For the text-containing cell, return its midpoint in [x, y] coordinate format. 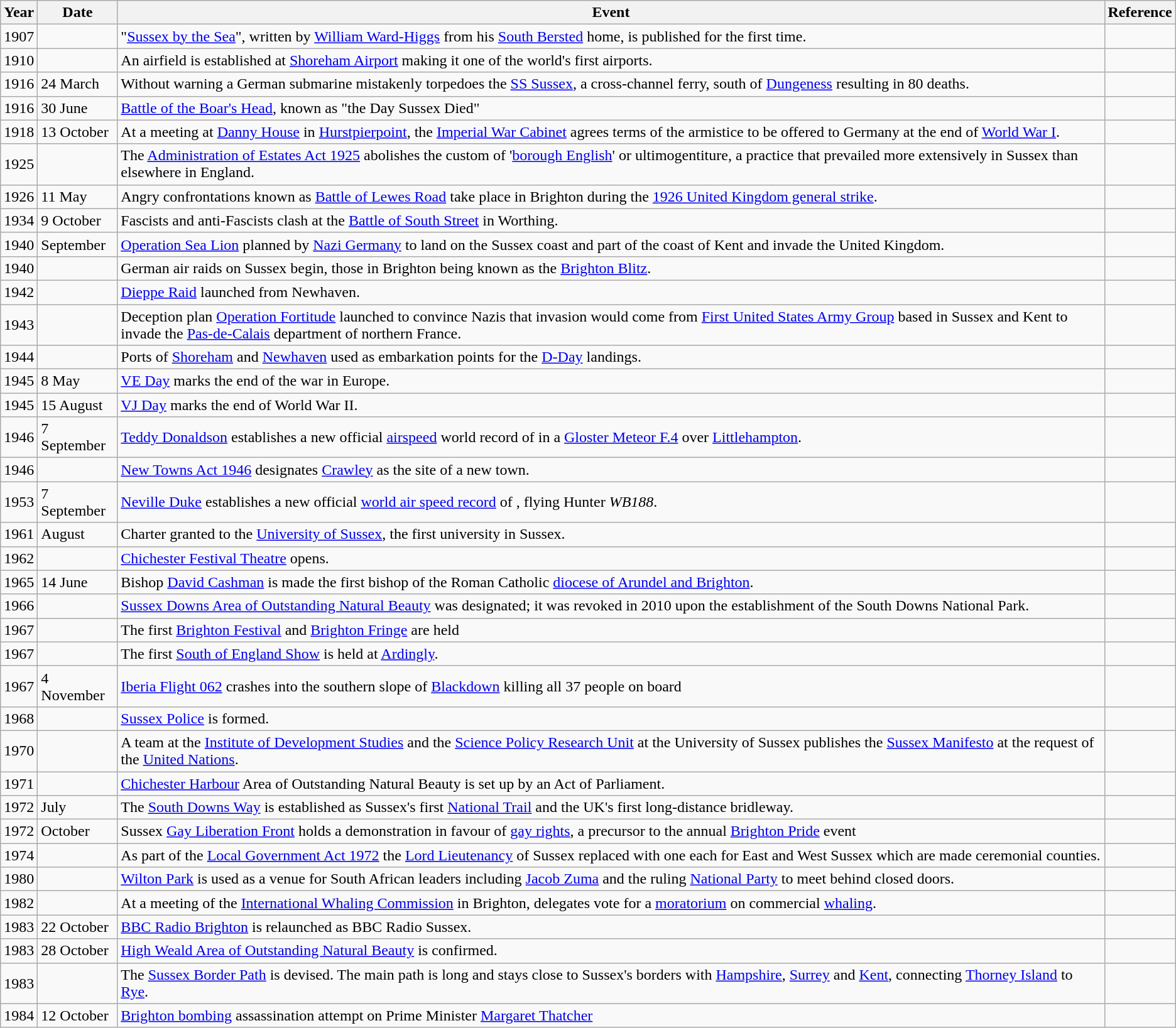
1942 [19, 292]
Neville Duke establishes a new official world air speed record of , flying Hunter WB188. [611, 502]
1971 [19, 783]
28 October [78, 951]
13 October [78, 132]
VJ Day marks the end of World War II. [611, 405]
22 October [78, 927]
1910 [19, 60]
1965 [19, 582]
1925 [19, 165]
1980 [19, 879]
The first South of England Show is held at Ardingly. [611, 654]
Without warning a German submarine mistakenly torpedoes the SS Sussex, a cross-channel ferry, south of Dungeness resulting in 80 deaths. [611, 84]
1968 [19, 718]
The South Downs Way is established as Sussex's first National Trail and the UK's first long-distance bridleway. [611, 808]
1943 [19, 324]
Year [19, 13]
1918 [19, 132]
An airfield is established at Shoreham Airport making it one of the world's first airports. [611, 60]
12 October [78, 1015]
9 October [78, 220]
1982 [19, 903]
July [78, 808]
15 August [78, 405]
VE Day marks the end of the war in Europe. [611, 381]
14 June [78, 582]
High Weald Area of Outstanding Natural Beauty is confirmed. [611, 951]
Iberia Flight 062 crashes into the southern slope of Blackdown killing all 37 people on board [611, 686]
Chichester Harbour Area of Outstanding Natural Beauty is set up by an Act of Parliament. [611, 783]
New Towns Act 1946 designates Crawley as the site of a new town. [611, 470]
4 November [78, 686]
Angry confrontations known as Battle of Lewes Road take place in Brighton during the 1926 United Kingdom general strike. [611, 197]
"Sussex by the Sea", written by William Ward-Higgs from his South Bersted home, is published for the first time. [611, 36]
1934 [19, 220]
Dieppe Raid launched from Newhaven. [611, 292]
At a meeting of the International Whaling Commission in Brighton, delegates vote for a moratorium on commercial whaling. [611, 903]
1907 [19, 36]
BBC Radio Brighton is relaunched as BBC Radio Sussex. [611, 927]
30 June [78, 108]
Sussex Police is formed. [611, 718]
1944 [19, 357]
German air raids on Sussex begin, those in Brighton being known as the Brighton Blitz. [611, 268]
Sussex Downs Area of Outstanding Natural Beauty was designated; it was revoked in 2010 upon the establishment of the South Downs National Park. [611, 606]
October [78, 831]
August [78, 534]
1974 [19, 855]
Wilton Park is used as a venue for South African leaders including Jacob Zuma and the ruling National Party to meet behind closed doors. [611, 879]
8 May [78, 381]
1953 [19, 502]
11 May [78, 197]
Charter granted to the University of Sussex, the first university in Sussex. [611, 534]
September [78, 244]
Date [78, 13]
Reference [1140, 13]
Event [611, 13]
1962 [19, 558]
Fascists and anti-Fascists clash at the Battle of South Street in Worthing. [611, 220]
Sussex Gay Liberation Front holds a demonstration in favour of gay rights, a precursor to the annual Brighton Pride event [611, 831]
24 March [78, 84]
1966 [19, 606]
The first Brighton Festival and Brighton Fringe are held [611, 630]
Battle of the Boar's Head, known as "the Day Sussex Died" [611, 108]
Bishop David Cashman is made the first bishop of the Roman Catholic diocese of Arundel and Brighton. [611, 582]
1970 [19, 751]
Ports of Shoreham and Newhaven used as embarkation points for the D-Day landings. [611, 357]
1926 [19, 197]
Brighton bombing assassination attempt on Prime Minister Margaret Thatcher [611, 1015]
Chichester Festival Theatre opens. [611, 558]
Teddy Donaldson establishes a new official airspeed world record of in a Gloster Meteor F.4 over Littlehampton. [611, 437]
1961 [19, 534]
Operation Sea Lion planned by Nazi Germany to land on the Sussex coast and part of the coast of Kent and invade the United Kingdom. [611, 244]
1984 [19, 1015]
